Return (x, y) of the center of cell containing provided text 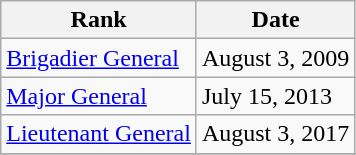
Lieutenant General (99, 134)
Major General (99, 96)
August 3, 2009 (275, 58)
Rank (99, 20)
August 3, 2017 (275, 134)
Brigadier General (99, 58)
July 15, 2013 (275, 96)
Date (275, 20)
